Return [x, y] of the center of cell containing provided text 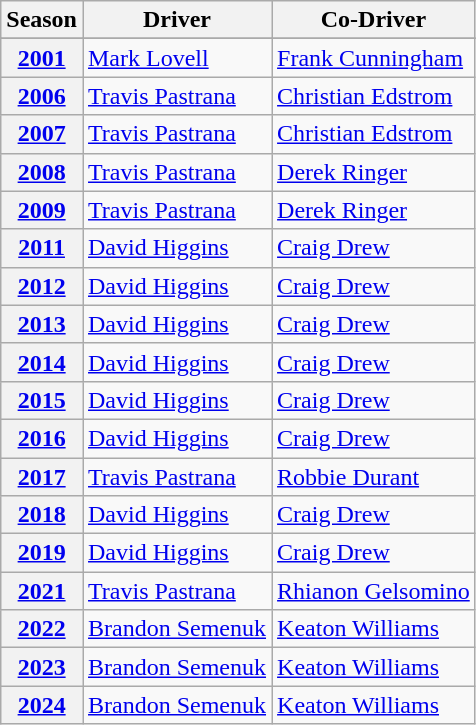
2007 [42, 134]
2023 [42, 667]
Frank Cunningham [374, 58]
2021 [42, 591]
2014 [42, 362]
2019 [42, 553]
2024 [42, 705]
Season [42, 20]
2022 [42, 629]
Co-Driver [374, 20]
2017 [42, 477]
Rhianon Gelsomino [374, 591]
2015 [42, 400]
2012 [42, 286]
2011 [42, 248]
Robbie Durant [374, 477]
Mark Lovell [176, 58]
2009 [42, 210]
2008 [42, 172]
2001 [42, 58]
2016 [42, 438]
2006 [42, 96]
2018 [42, 515]
Driver [176, 20]
2013 [42, 324]
